Capture the cell that displays the provided text and extract its [x, y] central coordinate. 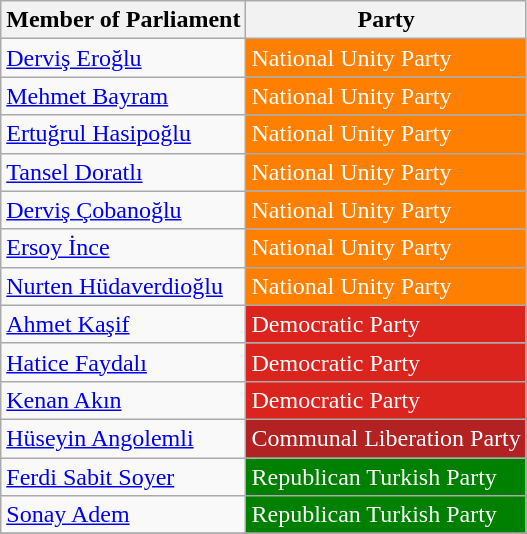
Derviş Eroğlu [124, 58]
Derviş Çobanoğlu [124, 210]
Hatice Faydalı [124, 362]
Ferdi Sabit Soyer [124, 477]
Member of Parliament [124, 20]
Hüseyin Angolemli [124, 438]
Sonay Adem [124, 515]
Tansel Doratlı [124, 172]
Kenan Akın [124, 400]
Nurten Hüdaverdioğlu [124, 286]
Ertuğrul Hasipoğlu [124, 134]
Mehmet Bayram [124, 96]
Ahmet Kaşif [124, 324]
Communal Liberation Party [386, 438]
Party [386, 20]
Ersoy İnce [124, 248]
